Identify which cell holds the provided text, then report its (x, y) central coordinate. 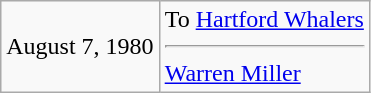
To Hartford WhalersWarren Miller (264, 47)
August 7, 1980 (80, 47)
